Scan for the cell matching the given text and deliver its [x, y] coordinate at center. 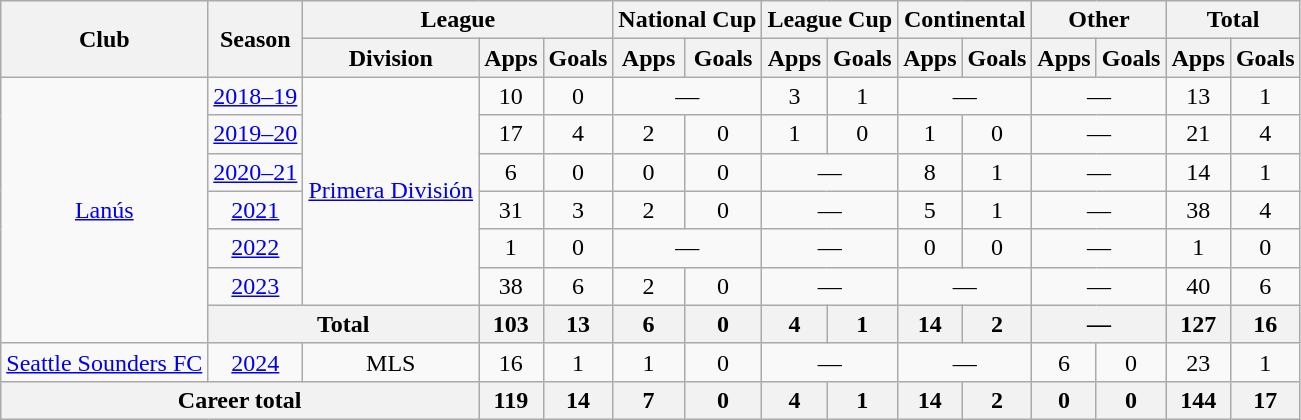
League Cup [830, 20]
2020–21 [256, 172]
127 [1198, 324]
23 [1198, 362]
40 [1198, 286]
144 [1198, 400]
MLS [391, 362]
2024 [256, 362]
Other [1099, 20]
10 [511, 96]
2023 [256, 286]
103 [511, 324]
2022 [256, 248]
Club [104, 39]
7 [649, 400]
Primera División [391, 191]
Season [256, 39]
2021 [256, 210]
21 [1198, 134]
Career total [240, 400]
2019–20 [256, 134]
League [458, 20]
2018–19 [256, 96]
Lanús [104, 210]
National Cup [688, 20]
119 [511, 400]
8 [930, 172]
Seattle Sounders FC [104, 362]
Division [391, 58]
5 [930, 210]
Continental [965, 20]
31 [511, 210]
